Output the [x, y] coordinate of the center of the cell containing the given text.  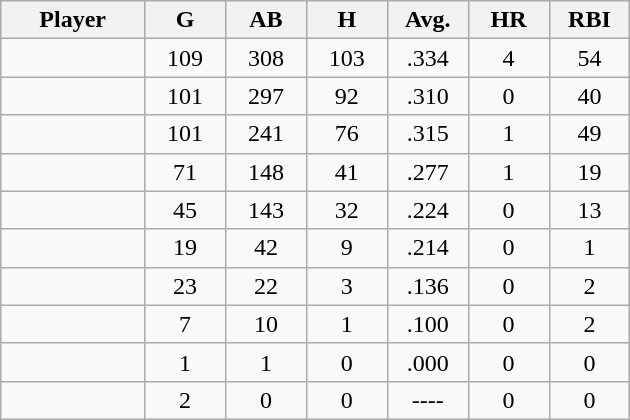
HR [508, 20]
.334 [428, 58]
308 [266, 58]
.277 [428, 172]
49 [590, 134]
H [346, 20]
148 [266, 172]
76 [346, 134]
AB [266, 20]
.136 [428, 286]
297 [266, 96]
9 [346, 248]
.224 [428, 210]
22 [266, 286]
4 [508, 58]
.315 [428, 134]
40 [590, 96]
---- [428, 400]
.100 [428, 324]
10 [266, 324]
RBI [590, 20]
241 [266, 134]
7 [186, 324]
G [186, 20]
.000 [428, 362]
32 [346, 210]
54 [590, 58]
42 [266, 248]
23 [186, 286]
13 [590, 210]
92 [346, 96]
103 [346, 58]
.310 [428, 96]
.214 [428, 248]
109 [186, 58]
3 [346, 286]
Avg. [428, 20]
143 [266, 210]
Player [73, 20]
71 [186, 172]
45 [186, 210]
41 [346, 172]
